Identify which cell holds the provided text, then report its (x, y) central coordinate. 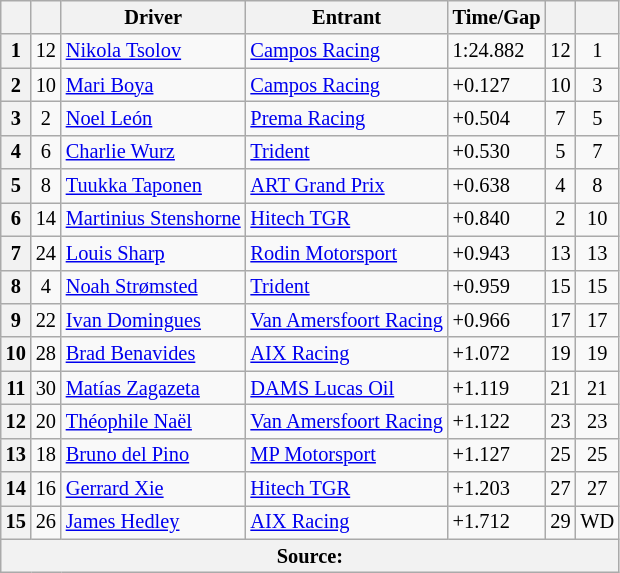
+1.712 (497, 522)
ART Grand Prix (347, 186)
MP Motorsport (347, 455)
22 (46, 320)
Rodin Motorsport (347, 253)
Time/Gap (497, 17)
Noel León (154, 118)
+0.943 (497, 253)
+1.127 (497, 455)
Nikola Tsolov (154, 51)
20 (46, 421)
Gerrard Xie (154, 489)
29 (560, 522)
Bruno del Pino (154, 455)
11 (16, 388)
Louis Sharp (154, 253)
16 (46, 489)
+0.840 (497, 219)
28 (46, 354)
Entrant (347, 17)
9 (16, 320)
18 (46, 455)
1:24.882 (497, 51)
Prema Racing (347, 118)
+0.638 (497, 186)
+0.530 (497, 152)
+0.966 (497, 320)
24 (46, 253)
Ivan Domingues (154, 320)
Martinius Stenshorne (154, 219)
+1.203 (497, 489)
+1.122 (497, 421)
+1.072 (497, 354)
Tuukka Taponen (154, 186)
+0.959 (497, 287)
Matías Zagazeta (154, 388)
+1.119 (497, 388)
+0.504 (497, 118)
Théophile Naël (154, 421)
Mari Boya (154, 85)
30 (46, 388)
Driver (154, 17)
+0.127 (497, 85)
James Hedley (154, 522)
WD (597, 522)
26 (46, 522)
Noah Strømsted (154, 287)
Charlie Wurz (154, 152)
DAMS Lucas Oil (347, 388)
Source: (310, 556)
Brad Benavides (154, 354)
